For the text-containing cell, return its midpoint in (x, y) coordinate format. 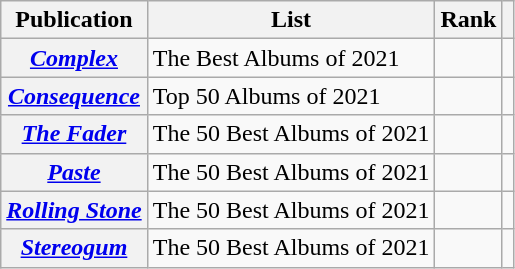
Consequence (74, 96)
Top 50 Albums of 2021 (291, 96)
The Best Albums of 2021 (291, 58)
Rank (468, 20)
Stereogum (74, 248)
Publication (74, 20)
Paste (74, 172)
Complex (74, 58)
The Fader (74, 134)
List (291, 20)
Rolling Stone (74, 210)
